For the text-containing cell, return its midpoint in (x, y) coordinate format. 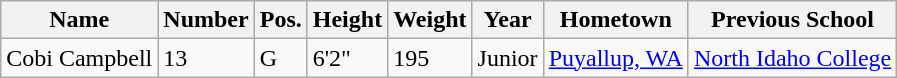
Hometown (616, 20)
Junior (508, 58)
13 (206, 58)
Pos. (280, 20)
Height (347, 20)
Cobi Campbell (80, 58)
Number (206, 20)
Year (508, 20)
195 (430, 58)
Previous School (792, 20)
North Idaho College (792, 58)
G (280, 58)
Name (80, 20)
Weight (430, 20)
6'2" (347, 58)
Puyallup, WA (616, 58)
